Provide the [x, y] coordinate of the cell's center where the given text is located.  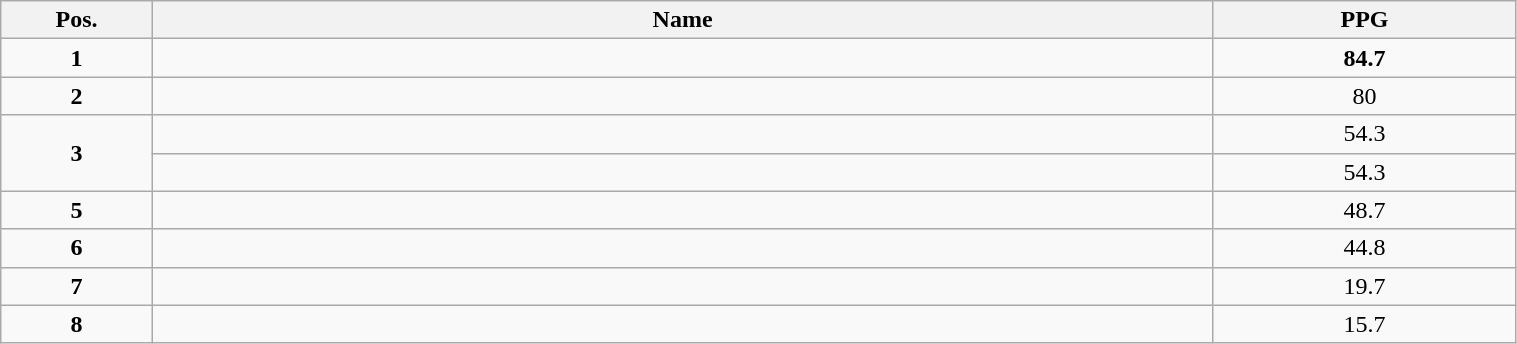
8 [77, 324]
1 [77, 58]
PPG [1364, 20]
3 [77, 153]
19.7 [1364, 286]
48.7 [1364, 210]
5 [77, 210]
6 [77, 248]
44.8 [1364, 248]
80 [1364, 96]
15.7 [1364, 324]
Name [682, 20]
Pos. [77, 20]
84.7 [1364, 58]
7 [77, 286]
2 [77, 96]
